Search for the cell housing the specified text and yield its (x, y) center coordinate. 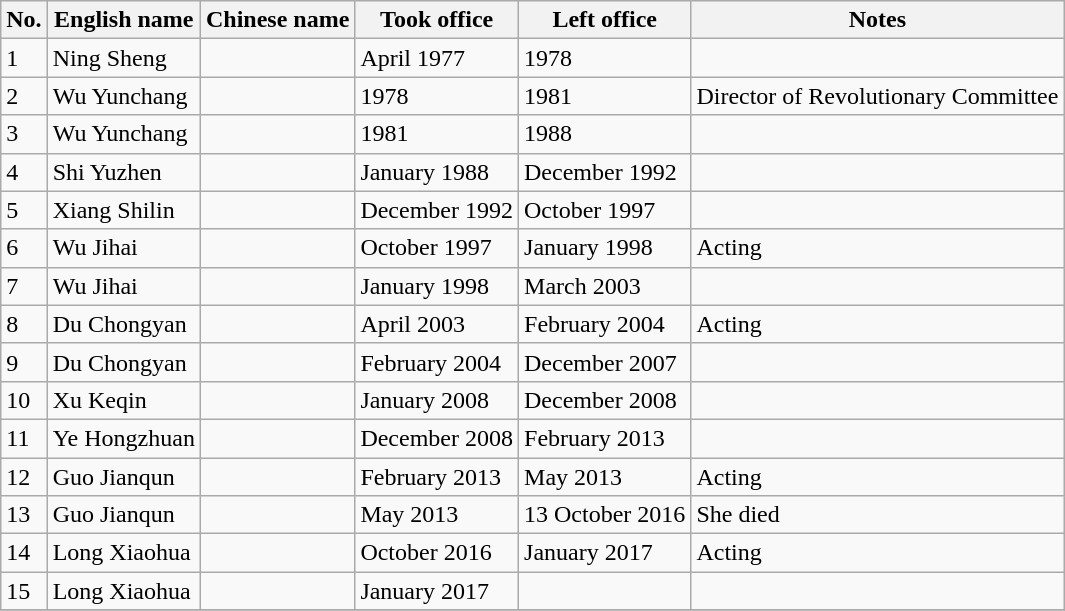
Took office (437, 20)
14 (24, 553)
9 (24, 362)
11 (24, 438)
March 2003 (605, 286)
12 (24, 477)
13 (24, 515)
January 1988 (437, 172)
4 (24, 172)
Chinese name (277, 20)
5 (24, 210)
January 2008 (437, 400)
2 (24, 96)
No. (24, 20)
Xu Keqin (124, 400)
April 2003 (437, 324)
6 (24, 248)
Ning Sheng (124, 58)
1 (24, 58)
April 1977 (437, 58)
Director of Revolutionary Committee (878, 96)
Notes (878, 20)
3 (24, 134)
She died (878, 515)
10 (24, 400)
December 2007 (605, 362)
October 2016 (437, 553)
7 (24, 286)
8 (24, 324)
Ye Hongzhuan (124, 438)
13 October 2016 (605, 515)
Left office (605, 20)
English name (124, 20)
Xiang Shilin (124, 210)
15 (24, 591)
Shi Yuzhen (124, 172)
1988 (605, 134)
